Determine the [X, Y] coordinate at the center of the cell enclosing the given text.  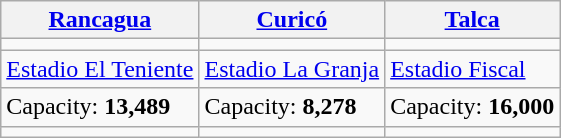
Estadio Fiscal [472, 69]
Estadio La Granja [292, 69]
Capacity: 16,000 [472, 107]
Capacity: 8,278 [292, 107]
Curicó [292, 20]
Capacity: 13,489 [100, 107]
Estadio El Teniente [100, 69]
Rancagua [100, 20]
Talca [472, 20]
